Determine the (X, Y) coordinate at the center of the cell enclosing the given text.  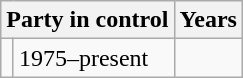
1975–present (94, 58)
Party in control (88, 20)
Years (208, 20)
